Determine the (X, Y) coordinate at the center of the cell enclosing the given text.  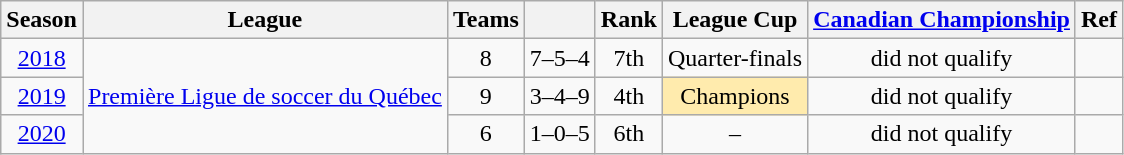
3–4–9 (560, 96)
Season (42, 20)
7–5–4 (560, 58)
2019 (42, 96)
League Cup (734, 20)
League (264, 20)
Quarter-finals (734, 58)
Ref (1098, 20)
6th (628, 134)
Champions (734, 96)
8 (486, 58)
– (734, 134)
Première Ligue de soccer du Québec (264, 96)
Canadian Championship (942, 20)
Rank (628, 20)
6 (486, 134)
2018 (42, 58)
2020 (42, 134)
Teams (486, 20)
7th (628, 58)
9 (486, 96)
1–0–5 (560, 134)
4th (628, 96)
